Detect which cell encompasses the target text, then output its (X, Y) center coordinate. 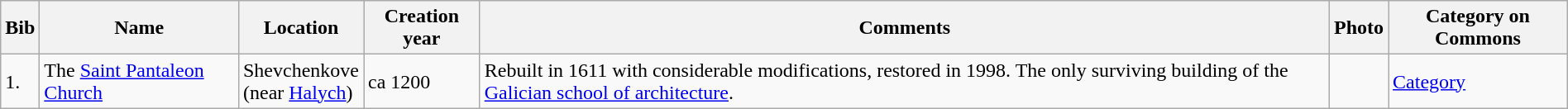
ca 1200 (422, 81)
Name (139, 28)
Category on Commons (1479, 28)
Bib (20, 28)
Photo (1360, 28)
Creation year (422, 28)
Rebuilt in 1611 with considerable modifications, restored in 1998. The only surviving building of the Galician school of architecture. (905, 81)
Location (301, 28)
1. (20, 81)
Category (1479, 81)
Shevchenkove(near Halych) (301, 81)
Comments (905, 28)
The Saint Pantaleon Church (139, 81)
